Return (x, y) of the center of cell containing provided text 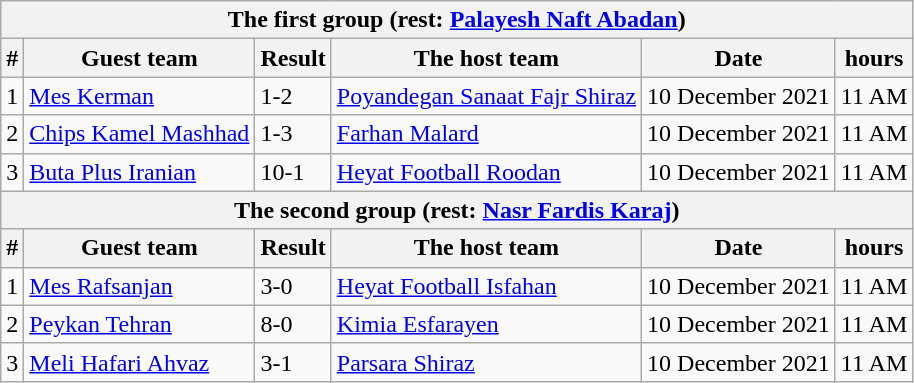
Heyat Football Isfahan (486, 286)
Kimia Esfarayen (486, 324)
10-1 (293, 172)
Farhan Malard (486, 134)
Heyat Football Roodan (486, 172)
3-0 (293, 286)
Parsara Shiraz (486, 362)
The first group (rest: Palayesh Naft Abadan) (457, 20)
Peykan Tehran (140, 324)
The second group (rest: Nasr Fardis Karaj) (457, 210)
Buta Plus Iranian (140, 172)
Chips Kamel Mashhad (140, 134)
1-2 (293, 96)
Mes Rafsanjan (140, 286)
8-0 (293, 324)
Meli Hafari Ahvaz (140, 362)
Mes Kerman (140, 96)
3-1 (293, 362)
Poyandegan Sanaat Fajr Shiraz (486, 96)
1-3 (293, 134)
